Determine the (x, y) coordinate at the center of the cell enclosing the given text.  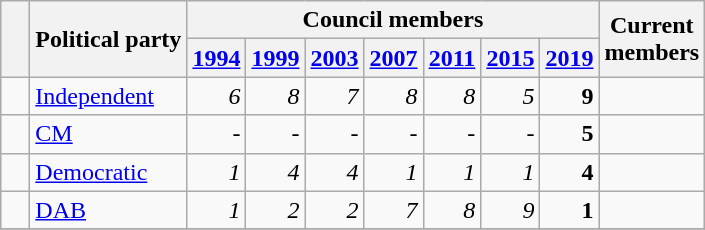
Political party (108, 39)
2019 (570, 58)
CM (108, 134)
Democratic (108, 172)
Council members (393, 20)
Currentmembers (652, 39)
DAB (108, 210)
6 (216, 96)
2015 (510, 58)
Independent (108, 96)
2011 (452, 58)
2003 (334, 58)
2007 (394, 58)
1994 (216, 58)
1999 (276, 58)
